Identify which cell holds the provided text, then report its [x, y] central coordinate. 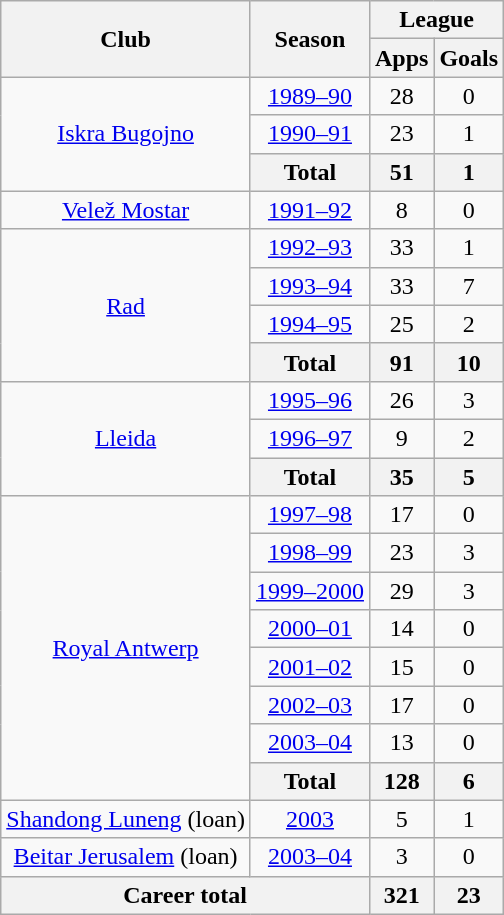
29 [401, 591]
2002–03 [310, 705]
9 [401, 438]
Lleida [126, 438]
1993–94 [310, 286]
Apps [401, 58]
15 [401, 667]
Career total [186, 895]
1994–95 [310, 324]
Club [126, 39]
91 [401, 362]
14 [401, 629]
1990–91 [310, 134]
1992–93 [310, 248]
Shandong Luneng (loan) [126, 819]
10 [469, 362]
Beitar Jerusalem (loan) [126, 857]
Goals [469, 58]
25 [401, 324]
Iskra Bugojno [126, 134]
Season [310, 39]
2001–02 [310, 667]
1989–90 [310, 96]
1997–98 [310, 515]
35 [401, 477]
Royal Antwerp [126, 648]
7 [469, 286]
6 [469, 781]
League [436, 20]
1996–97 [310, 438]
2003 [310, 819]
28 [401, 96]
2000–01 [310, 629]
1995–96 [310, 400]
1999–2000 [310, 591]
Velež Mostar [126, 210]
26 [401, 400]
321 [401, 895]
1998–99 [310, 553]
8 [401, 210]
128 [401, 781]
1991–92 [310, 210]
51 [401, 172]
Rad [126, 305]
13 [401, 743]
